Extract the (x, y) coordinate from the center of the cell holding the provided text.  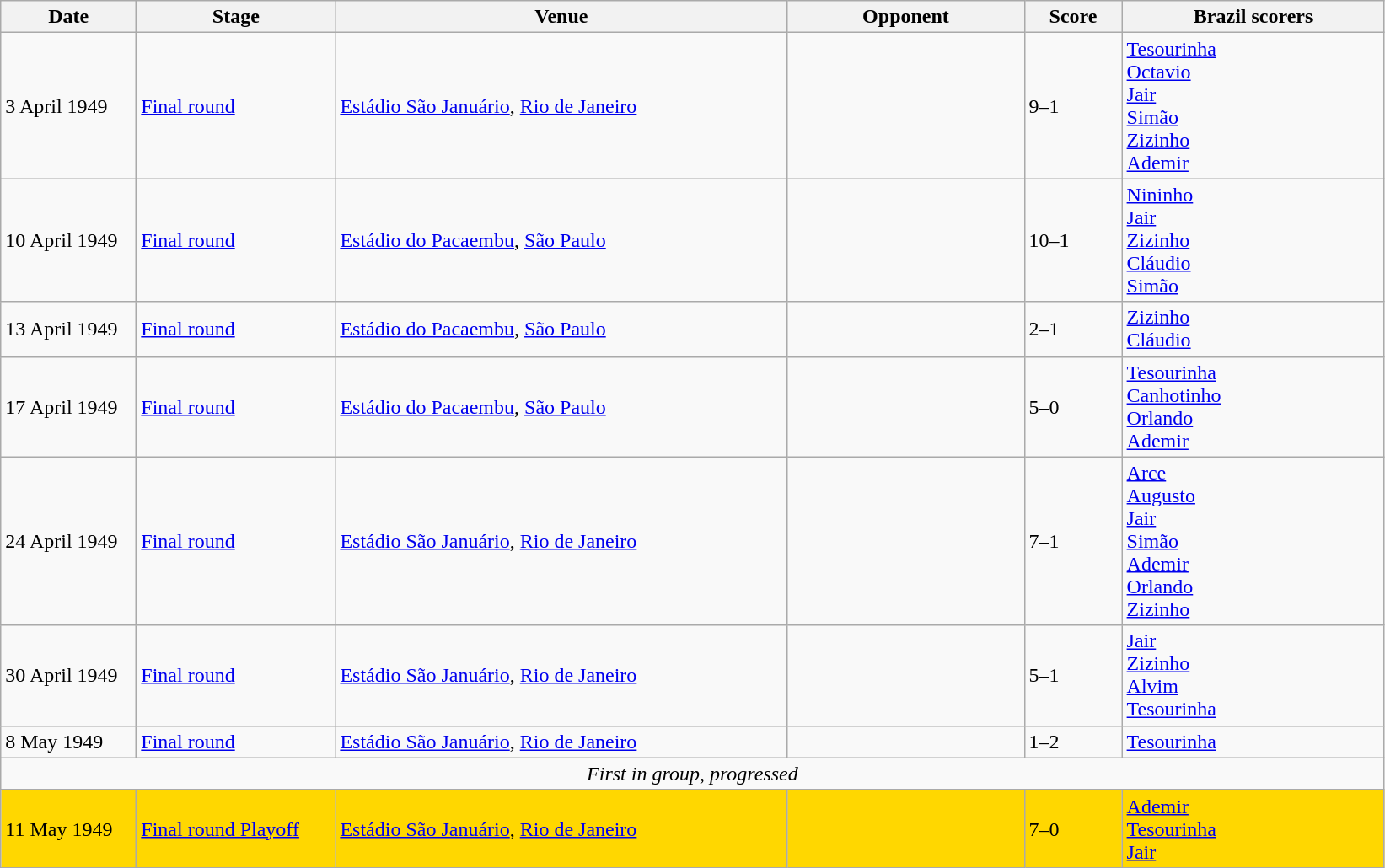
7–0 (1073, 828)
Brazil scorers (1253, 17)
2–1 (1073, 329)
Venue (561, 17)
5–0 (1073, 406)
5–1 (1073, 676)
17 April 1949 (69, 406)
10 April 1949 (69, 240)
Score (1073, 17)
Tesourinha (1253, 742)
First in group, progressed (693, 774)
Zizinho Cláudio (1253, 329)
Arce Augusto Jair Simão Ademir Orlando Zizinho (1253, 541)
Tesourinha Octavio Jair Simão Zizinho Ademir (1253, 106)
Jair Zizinho Alvim Tesourinha (1253, 676)
7–1 (1073, 541)
11 May 1949 (69, 828)
9–1 (1073, 106)
3 April 1949 (69, 106)
10–1 (1073, 240)
30 April 1949 (69, 676)
Tesourinha Canhotinho Orlando Ademir (1253, 406)
Ademir Tesourinha Jair (1253, 828)
Final round Playoff (236, 828)
Date (69, 17)
13 April 1949 (69, 329)
Stage (236, 17)
1–2 (1073, 742)
Opponent (905, 17)
Nininho Jair Zizinho Cláudio Simão (1253, 240)
8 May 1949 (69, 742)
24 April 1949 (69, 541)
